Provide the [X, Y] coordinate of the cell's center where the given text is located.  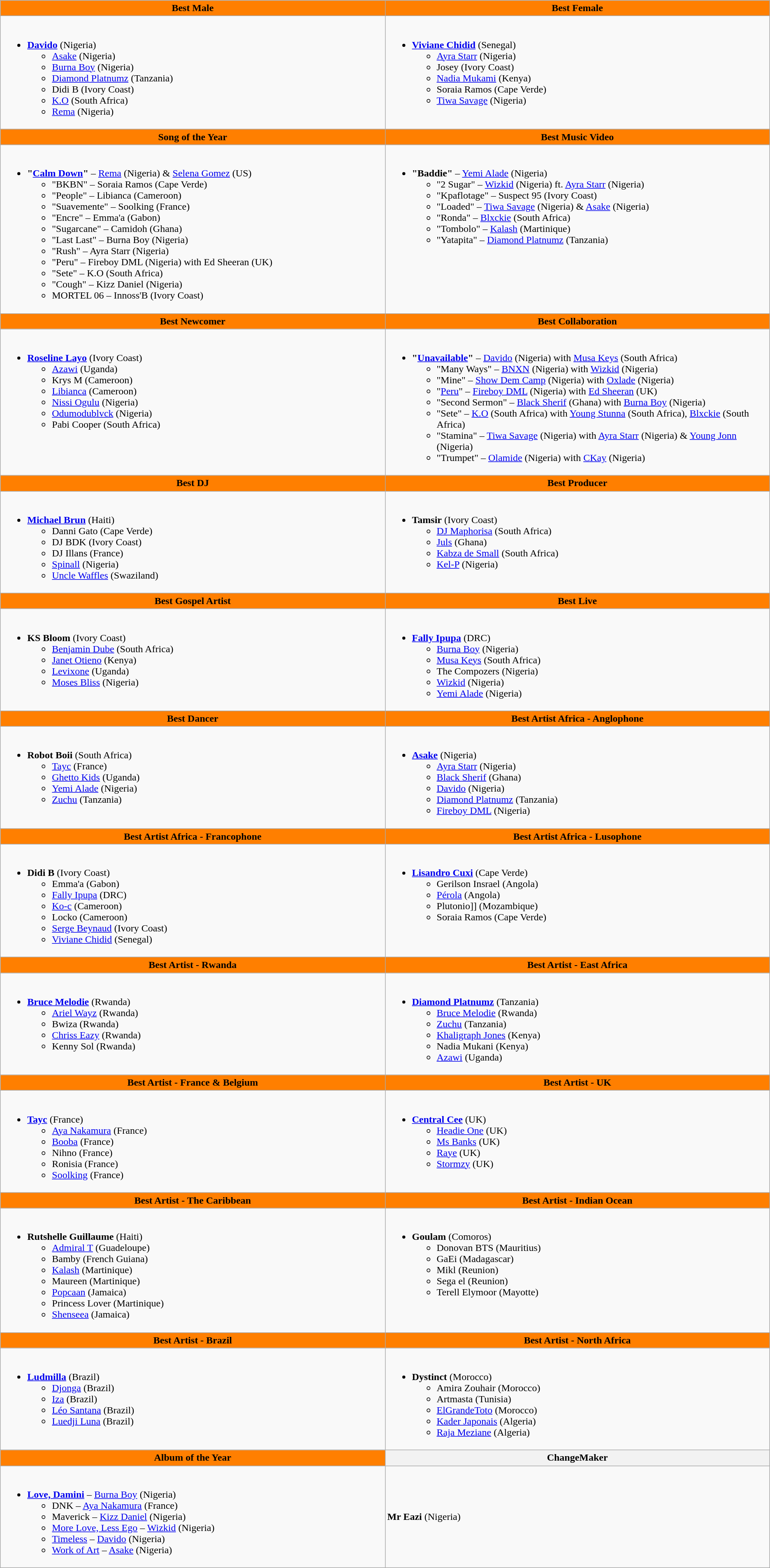
Best Artist - UK [577, 1083]
Goulam (Comoros)Donovan BTS (Mauritius)GaEi (Madagascar)Mikl (Reunion)Sega el (Reunion)Terell Elymoor (Mayotte) [577, 1270]
Best Artist Africa - Lusophone [577, 836]
Robot Boii (South Africa)Tayc (France)Ghetto Kids (Uganda)Yemi Alade (Nigeria)Zuchu (Tanzania) [192, 777]
Michael Brun (Haiti)Danni Gato (Cape Verde)DJ BDK (Ivory Coast)DJ Illans (France)Spinall (Nigeria)Uncle Waffles (Swaziland) [192, 542]
Best Artist - Brazil [192, 1340]
KS Bloom (Ivory Coast)Benjamin Dube (South Africa)Janet Otieno (Kenya)Levixone (Uganda)Moses Bliss (Nigeria) [192, 660]
Roseline Layo (Ivory Coast)Azawi (Uganda)Krys M (Cameroon)Libianca (Cameroon)Nissi Ogulu (Nigeria)Odumodublvck (Nigeria)Pabi Cooper (South Africa) [192, 402]
Best Male [192, 8]
Best Artist - North Africa [577, 1340]
Fally Ipupa (DRC)Burna Boy (Nigeria)Musa Keys (South Africa)The Compozers (Nigeria)Wizkid (Nigeria)Yemi Alade (Nigeria) [577, 660]
Best Female [577, 8]
Best Collaboration [577, 321]
Best Producer [577, 483]
Tamsir (Ivory Coast)DJ Maphorisa (South Africa)Juls (Ghana)Kabza de Small (South Africa)Kel-P (Nigeria) [577, 542]
Mr Eazi (Nigeria) [577, 1517]
Central Cee (UK)Headie One (UK)Ms Banks (UK)Raye (UK)Stormzy (UK) [577, 1142]
Best Gospel Artist [192, 601]
Best DJ [192, 483]
Best Live [577, 601]
Bruce Melodie (Rwanda)Ariel Wayz (Rwanda)Bwiza (Rwanda)Chriss Eazy (Rwanda)Kenny Sol (Rwanda) [192, 1024]
Song of the Year [192, 137]
Best Music Video [577, 137]
Didi B (Ivory Coast)Emma'a (Gabon)Fally Ipupa (DRC)Ko-c (Cameroon)Locko (Cameroon)Serge Beynaud (Ivory Coast)Viviane Chidid (Senegal) [192, 901]
Asake (Nigeria)Ayra Starr (Nigeria)Black Sherif (Ghana)Davido (Nigeria)Diamond Platnumz (Tanzania)Fireboy DML (Nigeria) [577, 777]
Best Artist Africa - Anglophone [577, 718]
Best Artist - Indian Ocean [577, 1200]
Dystinct (Morocco)Amira Zouhair (Morocco)Artmasta (Tunisia)ElGrandeToto (Morocco)Kader Japonais (Algeria)Raja Meziane (Algeria) [577, 1399]
Best Artist Africa - Francophone [192, 836]
Davido (Nigeria)Asake (Nigeria)Burna Boy (Nigeria)Diamond Platnumz (Tanzania)Didi B (Ivory Coast)K.O (South Africa)Rema (Nigeria) [192, 72]
Album of the Year [192, 1458]
ChangeMaker [577, 1458]
Viviane Chidid (Senegal)Ayra Starr (Nigeria)Josey (Ivory Coast)Nadia Mukami (Kenya)Soraia Ramos (Cape Verde)Tiwa Savage (Nigeria) [577, 72]
Lisandro Cuxi (Cape Verde)Gerilson Insrael (Angola)Pérola (Angola)Plutonio]] (Mozambique)Soraia Ramos (Cape Verde) [577, 901]
Best Newcomer [192, 321]
Best Artist - France & Belgium [192, 1083]
Best Artist - Rwanda [192, 965]
Best Artist - The Caribbean [192, 1200]
Best Artist - East Africa [577, 965]
Ludmilla (Brazil)Djonga (Brazil)Iza (Brazil)Léo Santana (Brazil)Luedji Luna (Brazil) [192, 1399]
Diamond Platnumz (Tanzania)Bruce Melodie (Rwanda)Zuchu (Tanzania)Khaligraph Jones (Kenya)Nadia Mukani (Kenya)Azawi (Uganda) [577, 1024]
Best Dancer [192, 718]
Tayc (France)Aya Nakamura (France)Booba (France)Nihno (France)Ronisia (France)Soolking (France) [192, 1142]
